Provide the (X, Y) coordinate of the cell's center where the given text is located.  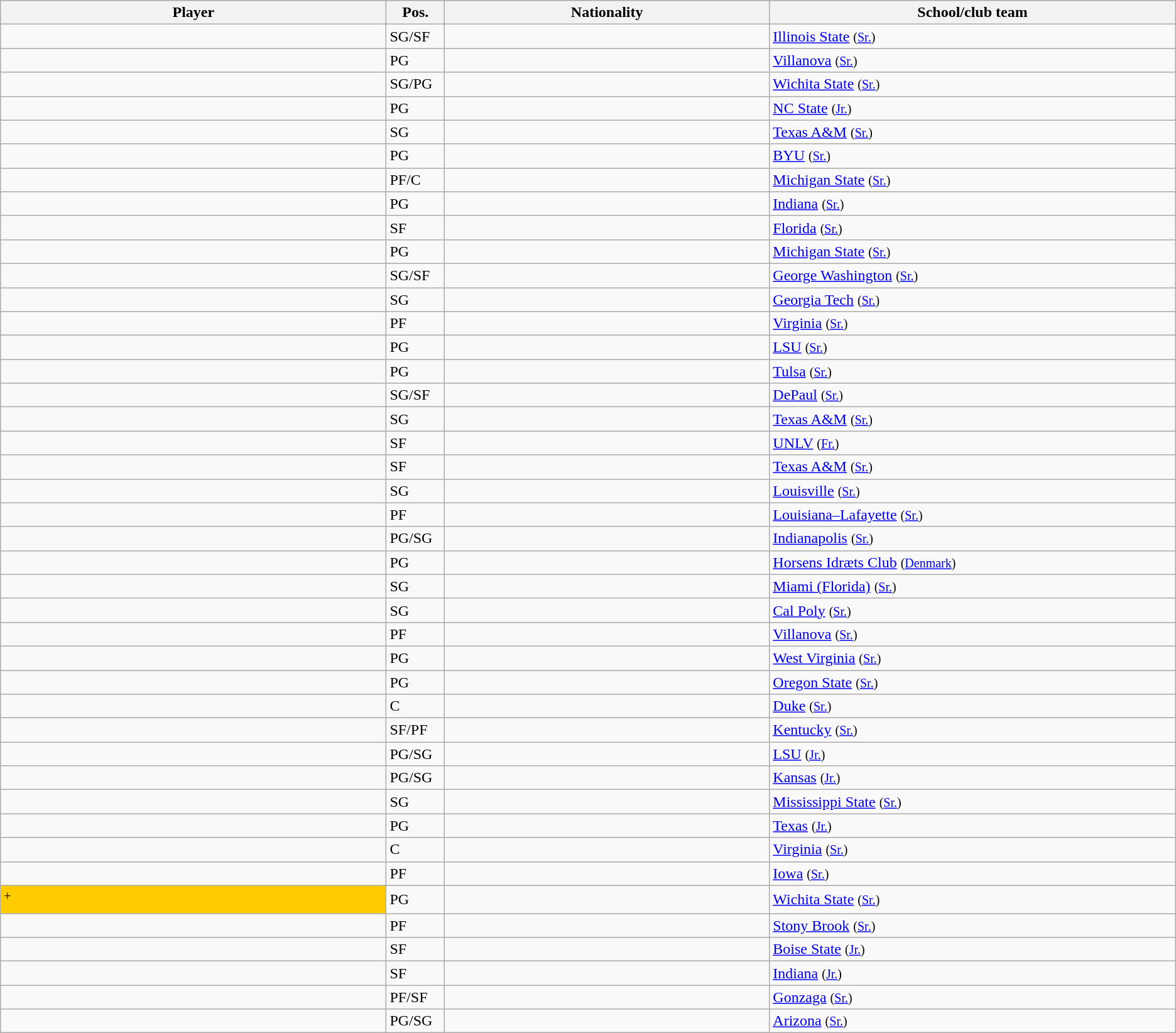
Texas (Jr.) (972, 826)
Kansas (Jr.) (972, 778)
Mississippi State (Sr.) (972, 802)
LSU (Jr.) (972, 754)
Gonzaga (Sr.) (972, 997)
Nationality (607, 13)
Player (193, 13)
Pos. (416, 13)
UNLV (Fr.) (972, 443)
LSU (Sr.) (972, 347)
BYU (Sr.) (972, 156)
Louisiana–Lafayette (Sr.) (972, 515)
Arizona (Sr.) (972, 1021)
Stony Brook (Sr.) (972, 926)
Iowa (Sr.) (972, 873)
+ (193, 900)
Georgia Tech (Sr.) (972, 300)
Indiana (Sr.) (972, 204)
Duke (Sr.) (972, 706)
NC State (Jr.) (972, 108)
PF/SF (416, 997)
Indiana (Jr.) (972, 973)
Miami (Florida) (Sr.) (972, 586)
Tulsa (Sr.) (972, 371)
Florida (Sr.) (972, 227)
Illinois State (Sr.) (972, 36)
SG/PG (416, 84)
Oregon State (Sr.) (972, 682)
Kentucky (Sr.) (972, 730)
Louisville (Sr.) (972, 491)
SF/PF (416, 730)
Horsens Idræts Club (Denmark) (972, 562)
DePaul (Sr.) (972, 395)
PF/C (416, 180)
School/club team (972, 13)
Cal Poly (Sr.) (972, 610)
Indianapolis (Sr.) (972, 538)
George Washington (Sr.) (972, 275)
Boise State (Jr.) (972, 949)
West Virginia (Sr.) (972, 658)
